Locate the cell with the specified text and output its [X, Y] center coordinate. 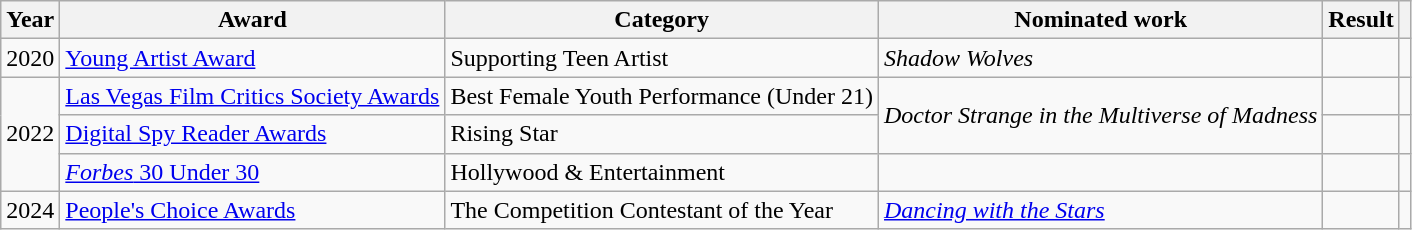
Nominated work [1101, 20]
Award [252, 20]
Result [1361, 20]
2020 [30, 58]
Young Artist Award [252, 58]
2022 [30, 134]
Shadow Wolves [1101, 58]
Dancing with the Stars [1101, 210]
Best Female Youth Performance (Under 21) [662, 96]
Hollywood & Entertainment [662, 172]
Digital Spy Reader Awards [252, 134]
Forbes 30 Under 30 [252, 172]
2024 [30, 210]
Supporting Teen Artist [662, 58]
Las Vegas Film Critics Society Awards [252, 96]
Rising Star [662, 134]
The Competition Contestant of the Year [662, 210]
Category [662, 20]
People's Choice Awards [252, 210]
Year [30, 20]
Doctor Strange in the Multiverse of Madness [1101, 115]
